Search for the cell housing the specified text and yield its (x, y) center coordinate. 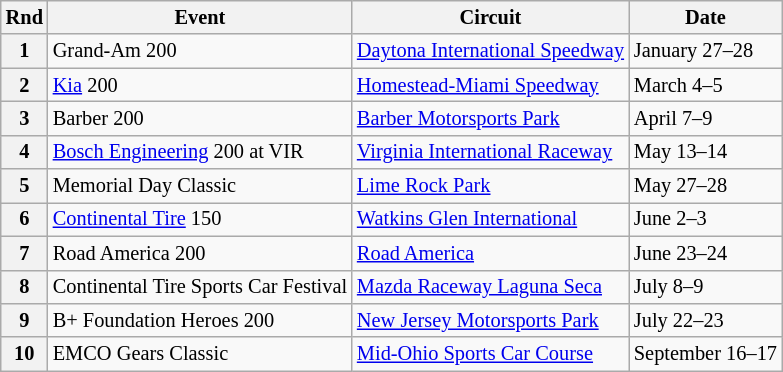
Event (200, 17)
New Jersey Motorsports Park (490, 320)
June 2–3 (706, 219)
Mazda Raceway Laguna Seca (490, 287)
January 27–28 (706, 51)
7 (24, 253)
Watkins Glen International (490, 219)
Bosch Engineering 200 at VIR (200, 152)
July 8–9 (706, 287)
Grand-Am 200 (200, 51)
5 (24, 186)
July 22–23 (706, 320)
June 23–24 (706, 253)
6 (24, 219)
Memorial Day Classic (200, 186)
8 (24, 287)
10 (24, 354)
Barber 200 (200, 118)
Homestead-Miami Speedway (490, 85)
Mid-Ohio Sports Car Course (490, 354)
Daytona International Speedway (490, 51)
Continental Tire 150 (200, 219)
May 27–28 (706, 186)
Kia 200 (200, 85)
4 (24, 152)
Circuit (490, 17)
3 (24, 118)
2 (24, 85)
Road America 200 (200, 253)
Continental Tire Sports Car Festival (200, 287)
1 (24, 51)
Lime Rock Park (490, 186)
May 13–14 (706, 152)
Rnd (24, 17)
Date (706, 17)
B+ Foundation Heroes 200 (200, 320)
Barber Motorsports Park (490, 118)
September 16–17 (706, 354)
March 4–5 (706, 85)
Virginia International Raceway (490, 152)
Road America (490, 253)
April 7–9 (706, 118)
EMCO Gears Classic (200, 354)
9 (24, 320)
